For the text-containing cell, return its midpoint in [x, y] coordinate format. 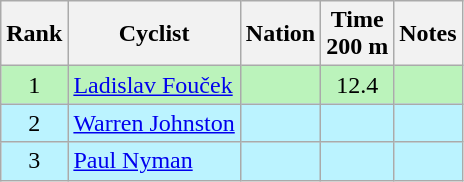
Cyclist [154, 34]
1 [34, 85]
Nation [280, 34]
Rank [34, 34]
3 [34, 161]
2 [34, 123]
Ladislav Fouček [154, 85]
Paul Nyman [154, 161]
Notes [428, 34]
12.4 [358, 85]
Warren Johnston [154, 123]
Time200 m [358, 34]
